Identify which cell holds the provided text, then report its (x, y) central coordinate. 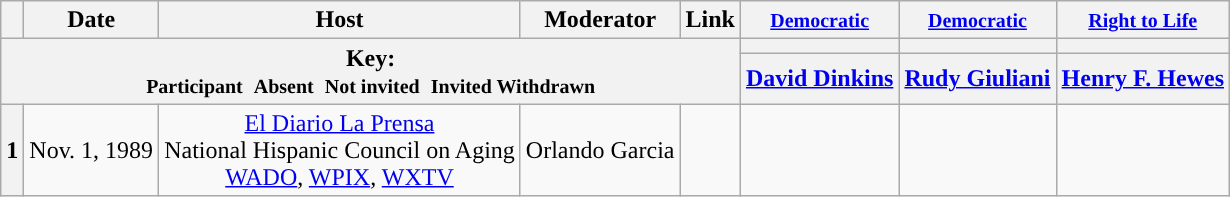
Right to Life (1142, 20)
Rudy Giuliani (978, 78)
Moderator (600, 20)
Host (340, 20)
1 (12, 150)
Henry F. Hewes (1142, 78)
Orlando Garcia (600, 150)
Date (92, 20)
David Dinkins (819, 78)
Nov. 1, 1989 (92, 150)
Key: Participant Absent Not invited Invited Withdrawn (371, 72)
El Diario La PrensaNational Hispanic Council on AgingWADO, WPIX, WXTV (340, 150)
Link (710, 20)
